Return the (X, Y) coordinate for the center point of the cell that contains the specified text.  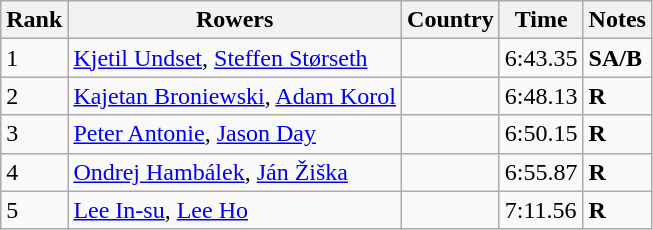
6:55.87 (541, 172)
7:11.56 (541, 210)
6:48.13 (541, 96)
3 (34, 134)
4 (34, 172)
Kajetan Broniewski, Adam Korol (235, 96)
Lee In-su, Lee Ho (235, 210)
1 (34, 58)
Rowers (235, 20)
Peter Antonie, Jason Day (235, 134)
Country (451, 20)
Rank (34, 20)
Kjetil Undset, Steffen Størseth (235, 58)
5 (34, 210)
6:50.15 (541, 134)
2 (34, 96)
Ondrej Hambálek, Ján Žiška (235, 172)
SA/B (617, 58)
Time (541, 20)
6:43.35 (541, 58)
Notes (617, 20)
